Locate the cell with the specified text and output its [X, Y] center coordinate. 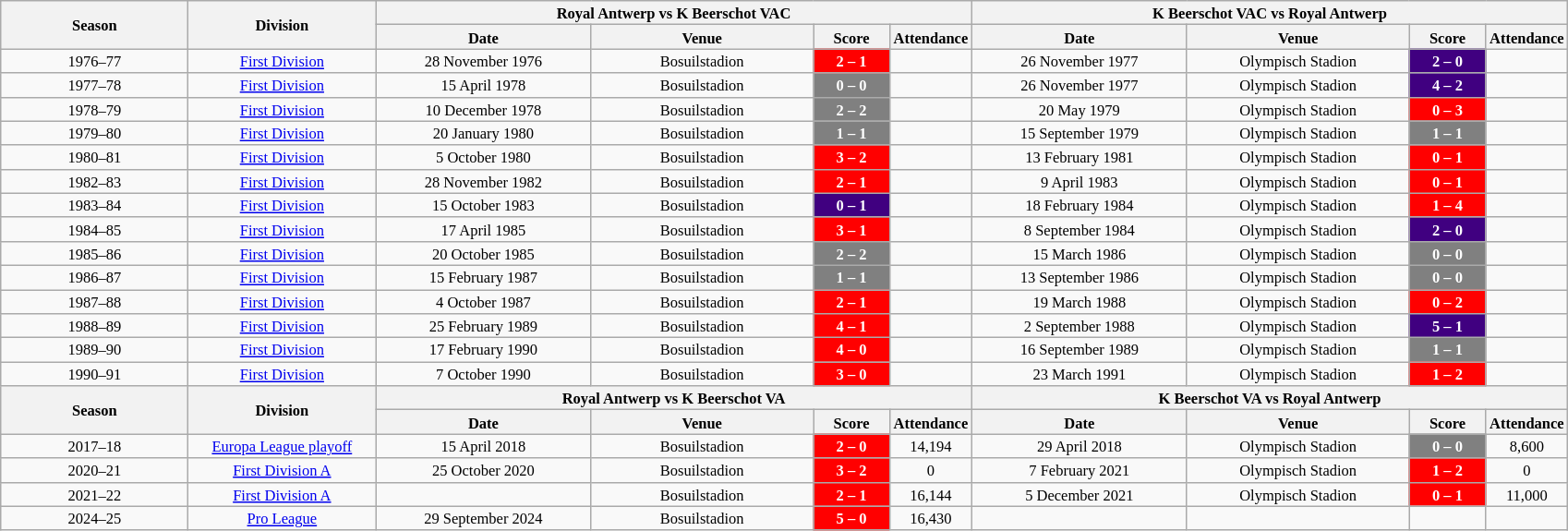
7 February 2021 [1079, 470]
1 – 4 [1448, 205]
4 – 0 [851, 350]
19 March 1988 [1079, 302]
5 – 0 [851, 518]
1977–78 [94, 85]
5 – 1 [1448, 326]
15 February 1987 [484, 277]
8,600 [1527, 446]
7 October 1990 [484, 374]
17 February 1990 [484, 350]
2024–25 [94, 518]
8 September 1984 [1079, 229]
10 December 1978 [484, 109]
Europa League playoff [283, 446]
16,144 [931, 494]
5 December 2021 [1079, 494]
Royal Antwerp vs K Beerschot VA [674, 398]
4 – 2 [1448, 85]
23 March 1991 [1079, 374]
16,430 [931, 518]
11,000 [1527, 494]
4 – 1 [851, 326]
2017–18 [94, 446]
20 October 1985 [484, 253]
2020–21 [94, 470]
25 October 2020 [484, 470]
29 April 2018 [1079, 446]
K Beerschot VAC vs Royal Antwerp [1269, 13]
15 October 1983 [484, 205]
1983–84 [94, 205]
2021–22 [94, 494]
15 September 1979 [1079, 133]
1987–88 [94, 302]
2 September 1988 [1079, 326]
1985–86 [94, 253]
29 September 2024 [484, 518]
25 February 1989 [484, 326]
3 – 1 [851, 229]
1989–90 [94, 350]
1980–81 [94, 157]
1982–83 [94, 181]
K Beerschot VA vs Royal Antwerp [1269, 398]
9 April 1983 [1079, 181]
15 March 1986 [1079, 253]
15 April 1978 [484, 85]
13 February 1981 [1079, 157]
1978–79 [94, 109]
Royal Antwerp vs K Beerschot VAC [674, 13]
20 May 1979 [1079, 109]
4 October 1987 [484, 302]
16 September 1989 [1079, 350]
18 February 1984 [1079, 205]
28 November 1976 [484, 61]
15 April 2018 [484, 446]
1988–89 [94, 326]
1976–77 [94, 61]
28 November 1982 [484, 181]
0 – 2 [1448, 302]
Pro League [283, 518]
1986–87 [94, 277]
13 September 1986 [1079, 277]
1990–91 [94, 374]
0 – 3 [1448, 109]
17 April 1985 [484, 229]
20 January 1980 [484, 133]
5 October 1980 [484, 157]
3 – 0 [851, 374]
1984–85 [94, 229]
1979–80 [94, 133]
14,194 [931, 446]
